Search for the cell housing the specified text and yield its [x, y] center coordinate. 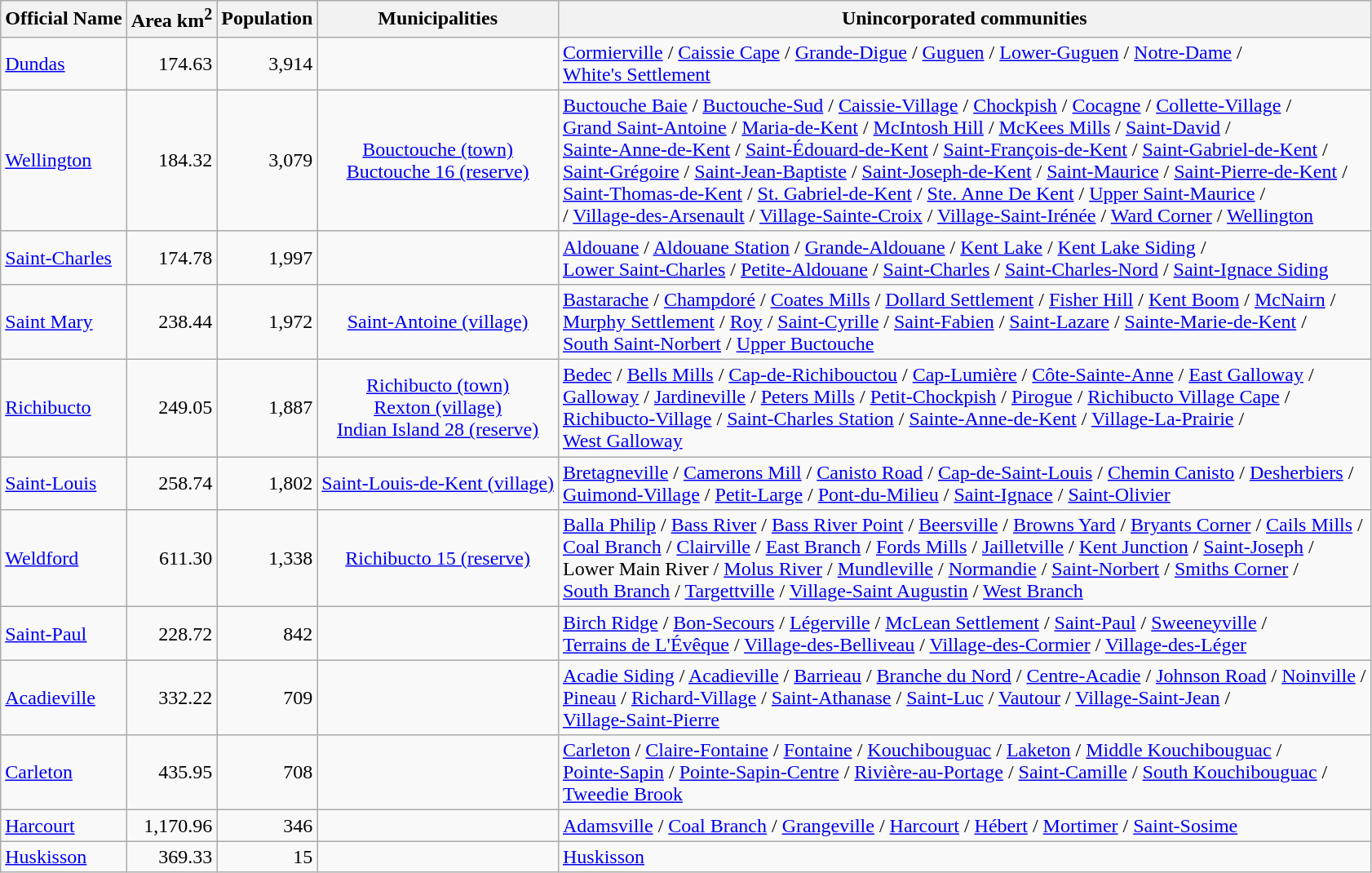
346 [268, 826]
435.95 [171, 773]
Saint-Louis [64, 483]
249.05 [171, 408]
Saint-Antoine (village) [438, 321]
Richibucto 15 (reserve) [438, 558]
Richibucto [64, 408]
3,914 [268, 64]
709 [268, 698]
Saint-Charles [64, 258]
15 [268, 857]
332.22 [171, 698]
238.44 [171, 321]
1,972 [268, 321]
Saint-Paul [64, 633]
Harcourt [64, 826]
258.74 [171, 483]
Municipalities [438, 20]
1,802 [268, 483]
Area km2 [171, 20]
611.30 [171, 558]
Bouctouche (town)Buctouche 16 (reserve) [438, 160]
Population [268, 20]
Adamsville / Coal Branch / Grangeville / Harcourt / Hébert / Mortimer / Saint-Sosime [964, 826]
1,887 [268, 408]
184.32 [171, 160]
369.33 [171, 857]
Richibucto (town)Rexton (village)Indian Island 28 (reserve) [438, 408]
Saint Mary [64, 321]
1,170.96 [171, 826]
Cormierville / Caissie Cape / Grande-Digue / Guguen / Lower-Guguen / Notre-Dame / White's Settlement [964, 64]
Dundas [64, 64]
Unincorporated communities [964, 20]
Wellington [64, 160]
Saint-Louis-de-Kent (village) [438, 483]
1,338 [268, 558]
174.63 [171, 64]
Acadieville [64, 698]
228.72 [171, 633]
Carleton [64, 773]
174.78 [171, 258]
3,079 [268, 160]
1,997 [268, 258]
Weldford [64, 558]
Official Name [64, 20]
708 [268, 773]
842 [268, 633]
